For the text-containing cell, return its midpoint in (X, Y) coordinate format. 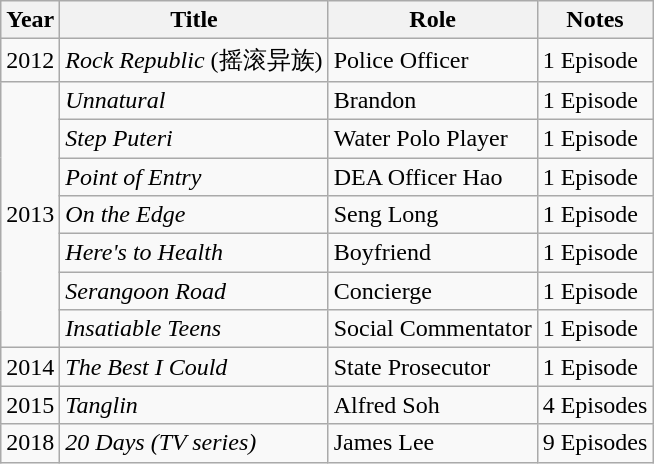
Step Puteri (194, 138)
Seng Long (432, 215)
The Best I Could (194, 367)
Point of Entry (194, 177)
9 Episodes (595, 443)
Boyfriend (432, 253)
Unnatural (194, 100)
James Lee (432, 443)
Police Officer (432, 60)
Tanglin (194, 405)
Serangoon Road (194, 291)
Alfred Soh (432, 405)
Role (432, 20)
2015 (30, 405)
On the Edge (194, 215)
Title (194, 20)
Brandon (432, 100)
Rock Republic (摇滚异族) (194, 60)
Concierge (432, 291)
2013 (30, 214)
Year (30, 20)
Here's to Health (194, 253)
DEA Officer Hao (432, 177)
State Prosecutor (432, 367)
4 Episodes (595, 405)
2018 (30, 443)
Insatiable Teens (194, 329)
Notes (595, 20)
20 Days (TV series) (194, 443)
2012 (30, 60)
2014 (30, 367)
Social Commentator (432, 329)
Water Polo Player (432, 138)
